Find where the given text appears and provide that cell's center as [x, y] coordinate. 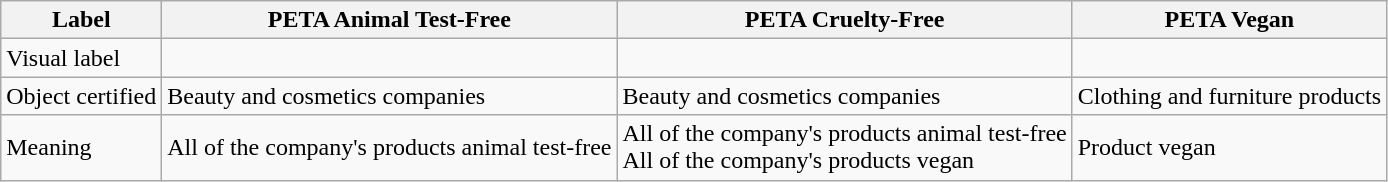
Meaning [82, 148]
PETA Animal Test-Free [390, 20]
PETA Vegan [1229, 20]
Visual label [82, 58]
Clothing and furniture products [1229, 96]
Object certified [82, 96]
Label [82, 20]
All of the company's products animal test-free [390, 148]
All of the company's products animal test-freeAll of the company's products vegan [844, 148]
Product vegan [1229, 148]
PETA Cruelty-Free [844, 20]
